Output the [X, Y] coordinate of the center of the cell containing the given text.  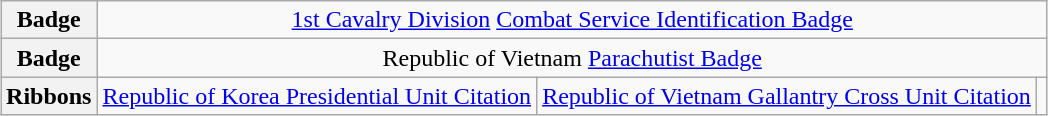
1st Cavalry Division Combat Service Identification Badge [572, 20]
Republic of Vietnam Gallantry Cross Unit Citation [787, 96]
Republic of Korea Presidential Unit Citation [317, 96]
Ribbons [49, 96]
Republic of Vietnam Parachutist Badge [572, 58]
